Scan for the cell matching the given text and deliver its (X, Y) coordinate at center. 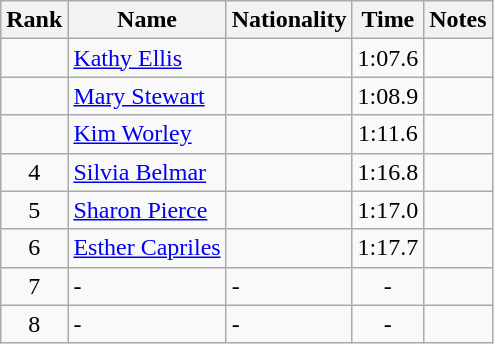
Rank (34, 20)
Silvia Belmar (147, 172)
4 (34, 172)
1:16.8 (388, 172)
1:07.6 (388, 58)
Sharon Pierce (147, 210)
Name (147, 20)
Mary Stewart (147, 96)
1:17.7 (388, 248)
6 (34, 248)
Notes (458, 20)
Kim Worley (147, 134)
1:17.0 (388, 210)
1:11.6 (388, 134)
Nationality (289, 20)
Time (388, 20)
Kathy Ellis (147, 58)
1:08.9 (388, 96)
8 (34, 324)
Esther Capriles (147, 248)
5 (34, 210)
7 (34, 286)
